Find where the given text appears and provide that cell's center as [X, Y] coordinate. 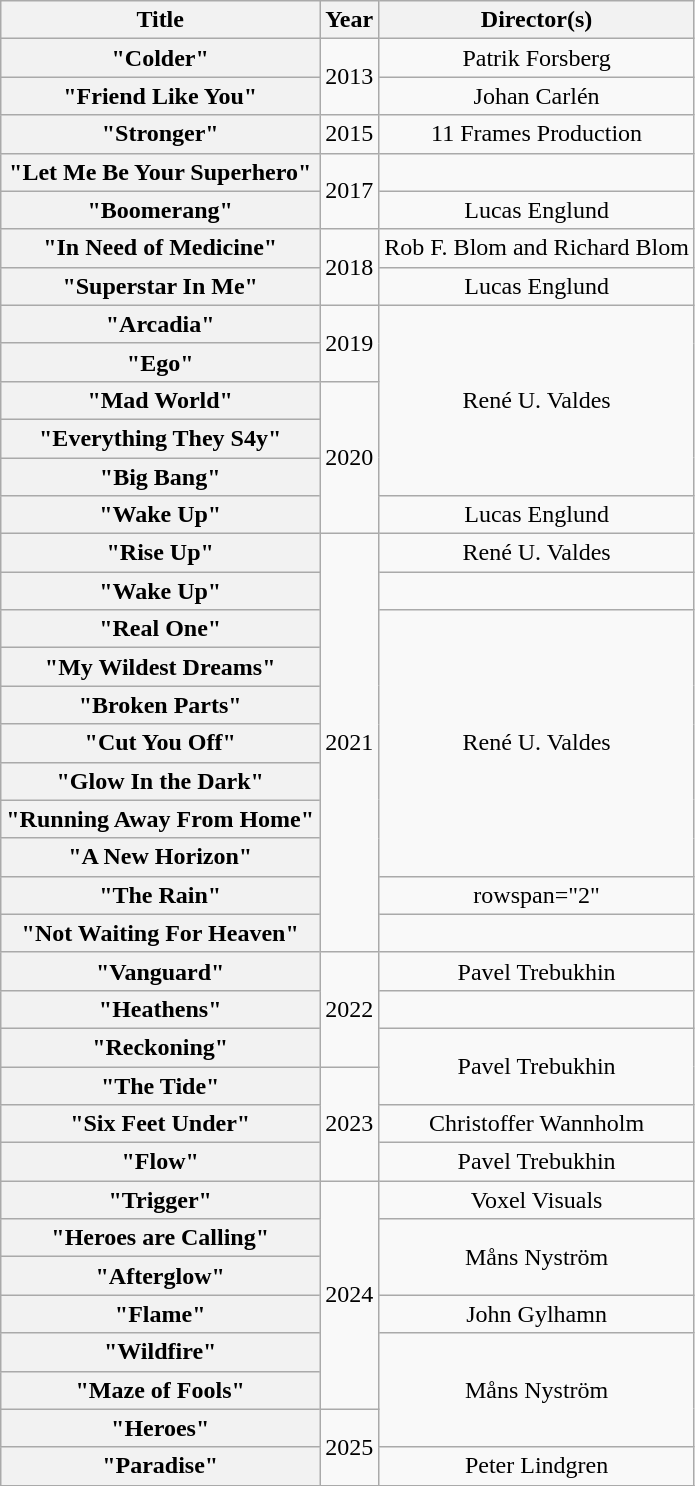
"Running Away From Home" [160, 819]
"Let Me Be Your Superhero" [160, 172]
rowspan="2" [537, 895]
2021 [350, 744]
"Heathens" [160, 1009]
11 Frames Production [537, 134]
"Maze of Fools" [160, 1390]
Rob F. Blom and Richard Blom [537, 248]
"Not Waiting For Heaven" [160, 933]
"Arcadia" [160, 324]
Peter Lindgren [537, 1466]
Title [160, 20]
"Afterglow" [160, 1276]
"In Need of Medicine" [160, 248]
2024 [350, 1295]
"Flame" [160, 1314]
"Glow In the Dark" [160, 781]
Year [350, 20]
Voxel Visuals [537, 1200]
"A New Horizon" [160, 857]
"Reckoning" [160, 1047]
John Gylhamn [537, 1314]
Director(s) [537, 20]
"Colder" [160, 58]
"Six Feet Under" [160, 1124]
2022 [350, 1009]
"Ego" [160, 362]
Johan Carlén [537, 96]
"Friend Like You" [160, 96]
"Wildfire" [160, 1352]
"The Tide" [160, 1085]
"Superstar In Me" [160, 286]
"Boomerang" [160, 210]
"Heroes" [160, 1428]
2013 [350, 77]
"Stronger" [160, 134]
"Cut You Off" [160, 743]
2023 [350, 1123]
2020 [350, 457]
2015 [350, 134]
"Heroes are Calling" [160, 1238]
"Broken Parts" [160, 705]
"Real One" [160, 629]
2018 [350, 267]
"The Rain" [160, 895]
"Big Bang" [160, 477]
"Paradise" [160, 1466]
"Rise Up" [160, 553]
2017 [350, 191]
"Flow" [160, 1162]
"Vanguard" [160, 971]
"Trigger" [160, 1200]
2025 [350, 1447]
"My Wildest Dreams" [160, 667]
"Mad World" [160, 400]
Patrik Forsberg [537, 58]
Christoffer Wannholm [537, 1124]
"Everything They S4y" [160, 438]
2019 [350, 343]
